Pinpoint the cell where the given text exists, returning its [x, y] midpoint coordinate. 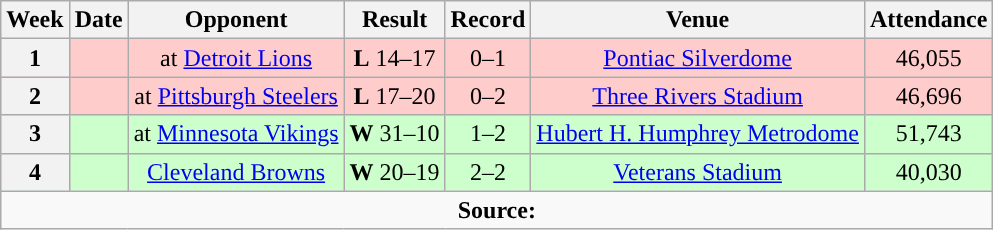
3 [35, 134]
Hubert H. Humphrey Metrodome [698, 134]
W 31–10 [394, 134]
0–2 [488, 96]
1 [35, 58]
Record [488, 20]
Venue [698, 20]
Source: [497, 210]
at Pittsburgh Steelers [236, 96]
Attendance [928, 20]
4 [35, 172]
Veterans Stadium [698, 172]
W 20–19 [394, 172]
L 14–17 [394, 58]
Week [35, 20]
Opponent [236, 20]
Cleveland Browns [236, 172]
at Minnesota Vikings [236, 134]
46,055 [928, 58]
at Detroit Lions [236, 58]
40,030 [928, 172]
51,743 [928, 134]
Pontiac Silverdome [698, 58]
Result [394, 20]
2–2 [488, 172]
L 17–20 [394, 96]
Date [98, 20]
1–2 [488, 134]
46,696 [928, 96]
2 [35, 96]
Three Rivers Stadium [698, 96]
0–1 [488, 58]
